Return the [X, Y] coordinate for the center point of the cell that contains the specified text.  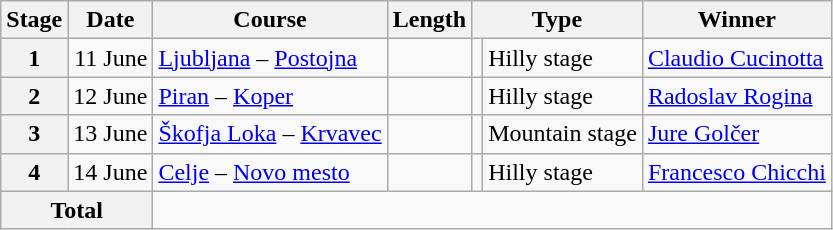
Celje – Novo mesto [270, 172]
12 June [110, 96]
Jure Golčer [736, 134]
Type [558, 20]
Mountain stage [563, 134]
Ljubljana – Postojna [270, 58]
11 June [110, 58]
Length [429, 20]
Total [77, 210]
Francesco Chicchi [736, 172]
Course [270, 20]
Date [110, 20]
3 [34, 134]
14 June [110, 172]
2 [34, 96]
4 [34, 172]
Škofja Loka – Krvavec [270, 134]
Radoslav Rogina [736, 96]
Stage [34, 20]
13 June [110, 134]
1 [34, 58]
Winner [736, 20]
Piran – Koper [270, 96]
Claudio Cucinotta [736, 58]
